For the text-containing cell, return its midpoint in (X, Y) coordinate format. 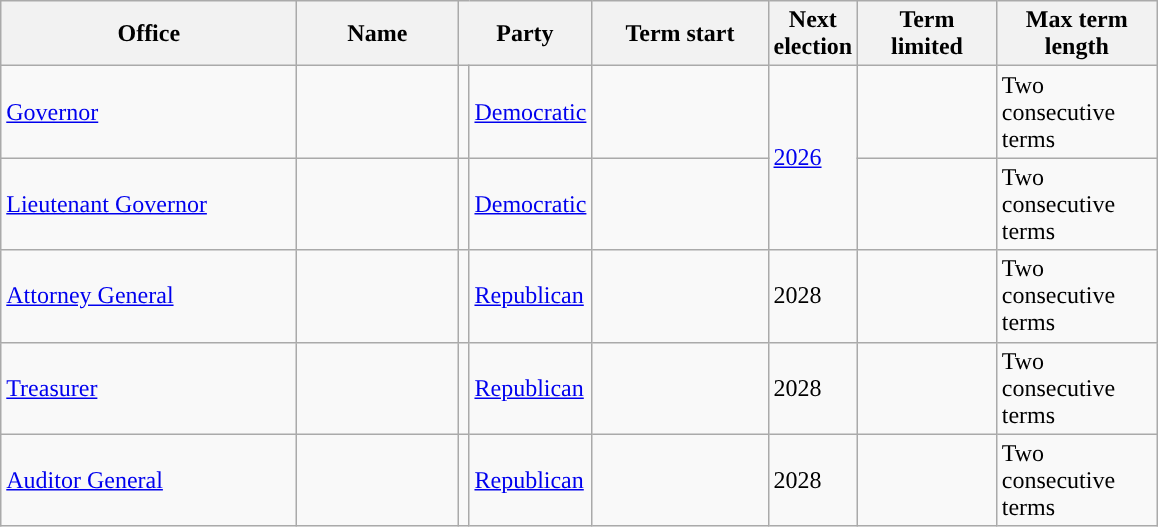
Term start (680, 34)
Lieutenant Governor (149, 204)
Name (378, 34)
Max term length (1076, 34)
Governor (149, 112)
Next election (813, 34)
Term limited (928, 34)
2026 (813, 158)
Treasurer (149, 388)
Auditor General (149, 480)
Office (149, 34)
Party (525, 34)
Attorney General (149, 296)
